Detect which cell encompasses the target text, then output its [x, y] center coordinate. 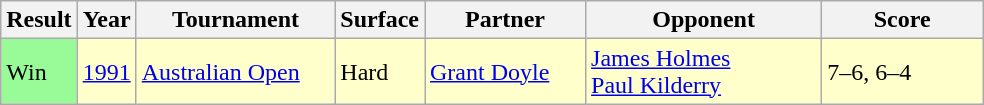
Win [39, 72]
1991 [106, 72]
Partner [504, 20]
James Holmes Paul Kilderry [704, 72]
7–6, 6–4 [902, 72]
Tournament [236, 20]
Opponent [704, 20]
Surface [380, 20]
Hard [380, 72]
Result [39, 20]
Australian Open [236, 72]
Year [106, 20]
Grant Doyle [504, 72]
Score [902, 20]
